Locate the cell with the specified text and output its (x, y) center coordinate. 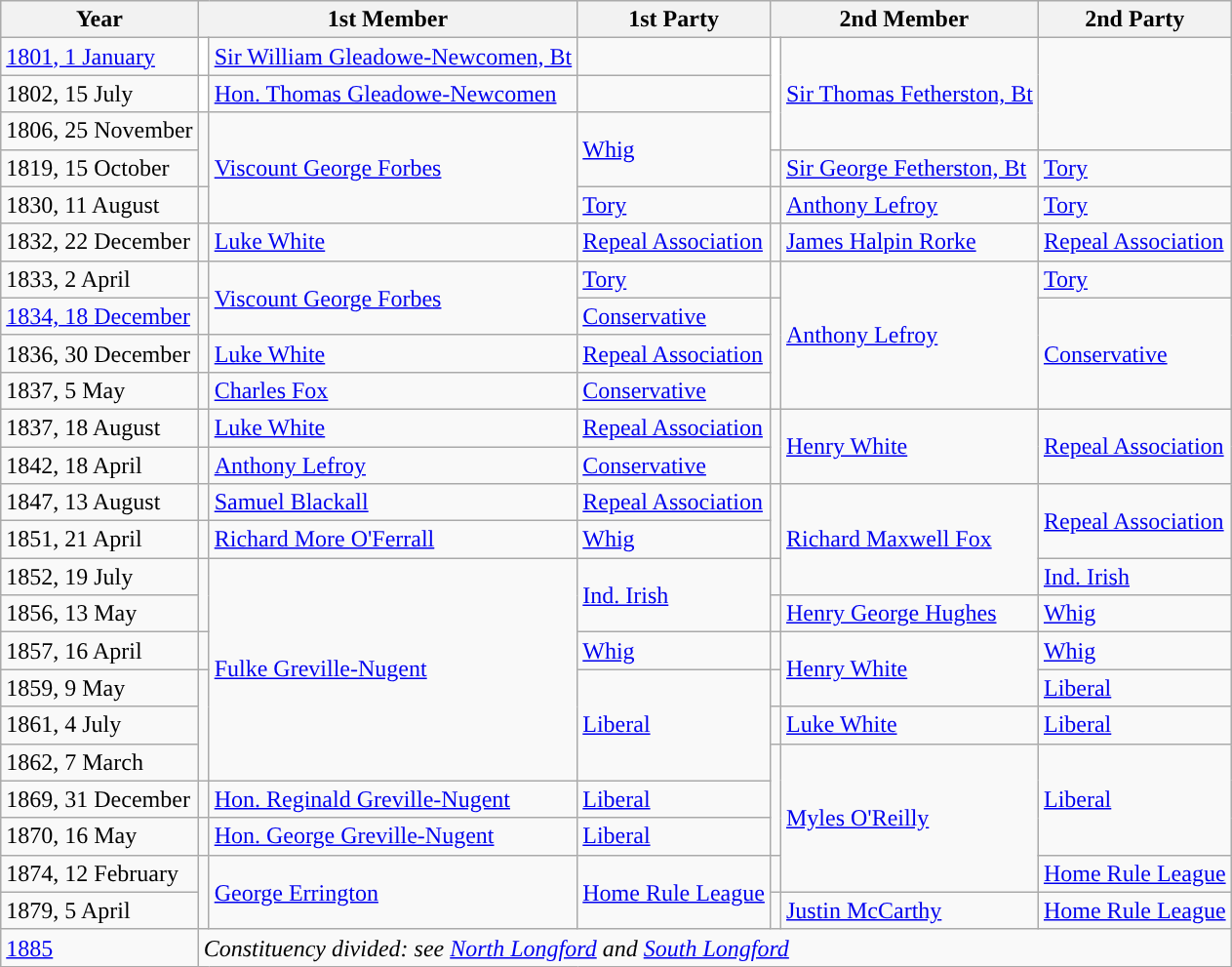
1861, 4 July (99, 725)
1885 (99, 947)
Hon. Reginald Greville-Nugent (393, 799)
1st Member (388, 20)
1852, 19 July (99, 577)
1833, 2 April (99, 279)
1836, 30 December (99, 353)
Sir Thomas Fetherston, Bt (909, 94)
Hon. Thomas Gleadowe-Newcomen (393, 94)
2nd Party (1134, 20)
Richard More O'Ferrall (393, 540)
1870, 16 May (99, 836)
1801, 1 January (99, 57)
Myles O'Reilly (909, 818)
1837, 5 May (99, 390)
1832, 22 December (99, 242)
1842, 18 April (99, 465)
Sir George Fetherston, Bt (909, 168)
1819, 15 October (99, 168)
1874, 12 February (99, 873)
2nd Member (903, 20)
1847, 13 August (99, 503)
1st Party (674, 20)
Fulke Greville-Nugent (393, 669)
Hon. George Greville-Nugent (393, 836)
Richard Maxwell Fox (909, 540)
James Halpin Rorke (909, 242)
1869, 31 December (99, 799)
1856, 13 May (99, 614)
Year (99, 20)
Constituency divided: see North Longford and South Longford (714, 947)
1806, 25 November (99, 131)
1851, 21 April (99, 540)
1830, 11 August (99, 205)
1859, 9 May (99, 688)
1837, 18 August (99, 427)
Charles Fox (393, 390)
1802, 15 July (99, 94)
George Errington (393, 892)
Sir William Gleadowe-Newcomen, Bt (393, 57)
1834, 18 December (99, 316)
Henry George Hughes (909, 614)
1862, 7 March (99, 762)
1879, 5 April (99, 910)
1857, 16 April (99, 651)
Samuel Blackall (393, 503)
Justin McCarthy (909, 910)
